Pinpoint the cell where the given text exists, returning its [x, y] midpoint coordinate. 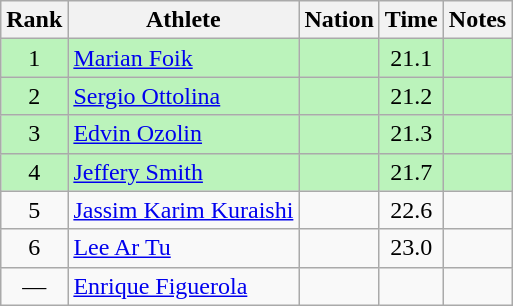
Athlete [184, 20]
Edvin Ozolin [184, 134]
Jeffery Smith [184, 172]
21.3 [411, 134]
Rank [34, 20]
21.2 [411, 96]
Nation [339, 20]
Time [411, 20]
Lee Ar Tu [184, 248]
6 [34, 248]
5 [34, 210]
Enrique Figuerola [184, 286]
1 [34, 58]
21.1 [411, 58]
22.6 [411, 210]
3 [34, 134]
— [34, 286]
21.7 [411, 172]
Jassim Karim Kuraishi [184, 210]
Sergio Ottolina [184, 96]
Marian Foik [184, 58]
2 [34, 96]
4 [34, 172]
23.0 [411, 248]
Notes [477, 20]
